Determine the [x, y] coordinate at the center of the cell enclosing the given text.  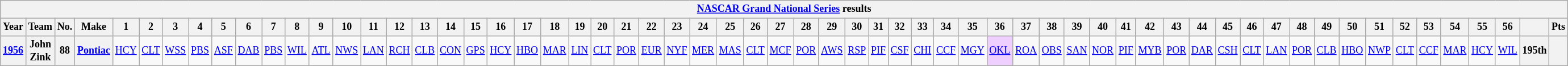
OBS [1052, 51]
ATL [321, 51]
MCF [781, 51]
49 [1327, 27]
1 [126, 27]
88 [65, 51]
28 [806, 27]
Team [40, 27]
Pontiac [94, 51]
ASF [223, 51]
52 [1404, 27]
NOR [1103, 51]
44 [1202, 27]
3 [176, 27]
45 [1228, 27]
OKL [1000, 51]
6 [249, 27]
36 [1000, 27]
15 [476, 27]
53 [1428, 27]
33 [923, 27]
LIN [579, 51]
35 [973, 27]
CHI [923, 51]
26 [756, 27]
19 [579, 27]
29 [832, 27]
39 [1077, 27]
42 [1150, 27]
Make [94, 27]
John Zink [40, 51]
46 [1252, 27]
13 [425, 27]
47 [1277, 27]
54 [1455, 27]
22 [651, 27]
25 [730, 27]
RSP [857, 51]
41 [1126, 27]
50 [1352, 27]
34 [946, 27]
MER [703, 51]
27 [781, 27]
20 [602, 27]
55 [1483, 27]
31 [878, 27]
10 [347, 27]
2 [151, 27]
23 [677, 27]
18 [554, 27]
CSF [900, 51]
14 [451, 27]
CON [451, 51]
NWP [1379, 51]
40 [1103, 27]
51 [1379, 27]
17 [527, 27]
AWS [832, 51]
EUR [651, 51]
1956 [14, 51]
5 [223, 27]
MAS [730, 51]
WSS [176, 51]
MGY [973, 51]
8 [298, 27]
37 [1026, 27]
ROA [1026, 51]
195th [1534, 51]
SAN [1077, 51]
43 [1177, 27]
RCH [399, 51]
38 [1052, 27]
CSH [1228, 51]
DAB [249, 51]
Pts [1559, 27]
Year [14, 27]
9 [321, 27]
32 [900, 27]
48 [1302, 27]
NASCAR Grand National Series results [784, 9]
11 [374, 27]
16 [501, 27]
MYB [1150, 51]
DAR [1202, 51]
24 [703, 27]
7 [274, 27]
21 [627, 27]
No. [65, 27]
12 [399, 27]
NYF [677, 51]
GPS [476, 51]
56 [1508, 27]
NWS [347, 51]
4 [200, 27]
30 [857, 27]
